Find where the given text appears and provide that cell's center as (X, Y) coordinate. 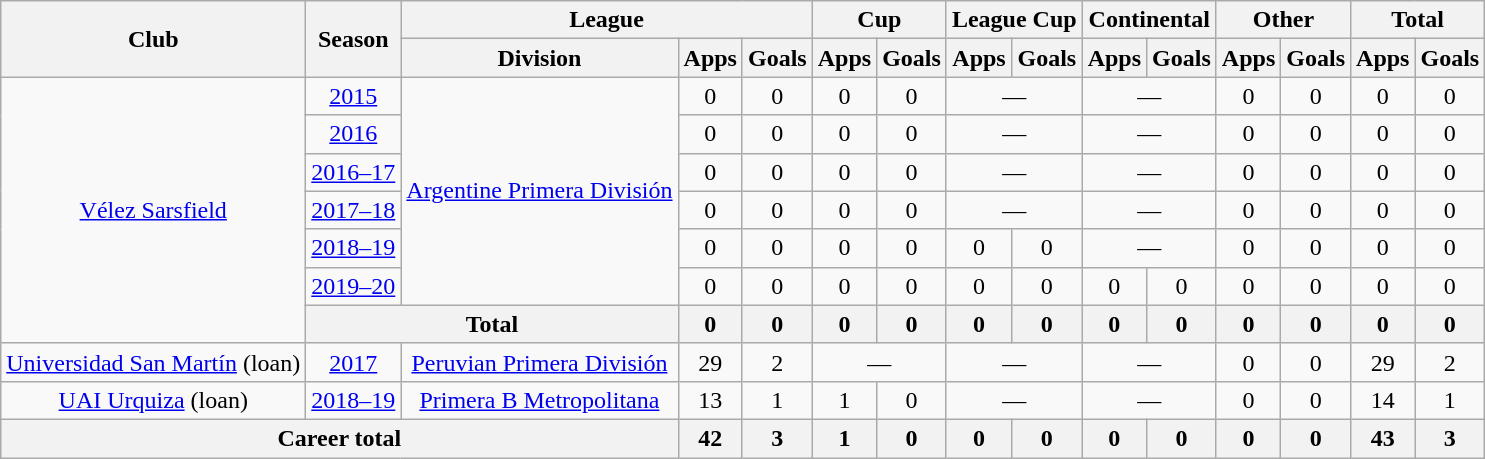
Club (154, 39)
Continental (1149, 20)
43 (1383, 438)
Career total (340, 438)
UAI Urquiza (loan) (154, 400)
Primera B Metropolitana (540, 400)
League (606, 20)
2016 (354, 134)
League Cup (1014, 20)
2017 (354, 362)
Vélez Sarsfield (154, 210)
Other (1283, 20)
13 (710, 400)
Season (354, 39)
14 (1383, 400)
42 (710, 438)
Division (540, 58)
Cup (879, 20)
2017–18 (354, 210)
2016–17 (354, 172)
2019–20 (354, 286)
Argentine Primera División (540, 191)
Universidad San Martín (loan) (154, 362)
Peruvian Primera División (540, 362)
2015 (354, 96)
